Pinpoint the cell where the given text exists, returning its (X, Y) midpoint coordinate. 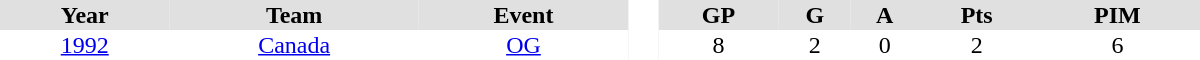
G (815, 15)
1992 (85, 45)
Canada (294, 45)
8 (718, 45)
OG (524, 45)
Pts (976, 15)
A (885, 15)
Team (294, 15)
6 (1118, 45)
Year (85, 15)
PIM (1118, 15)
Event (524, 15)
0 (885, 45)
GP (718, 15)
